Capture the cell that displays the provided text and extract its (x, y) central coordinate. 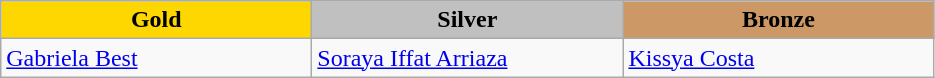
Gold (156, 20)
Bronze (778, 20)
Gabriela Best (156, 58)
Kissya Costa (778, 58)
Soraya Iffat Arriaza (468, 58)
Silver (468, 20)
